Return the (x, y) coordinate for the center point of the cell that contains the specified text.  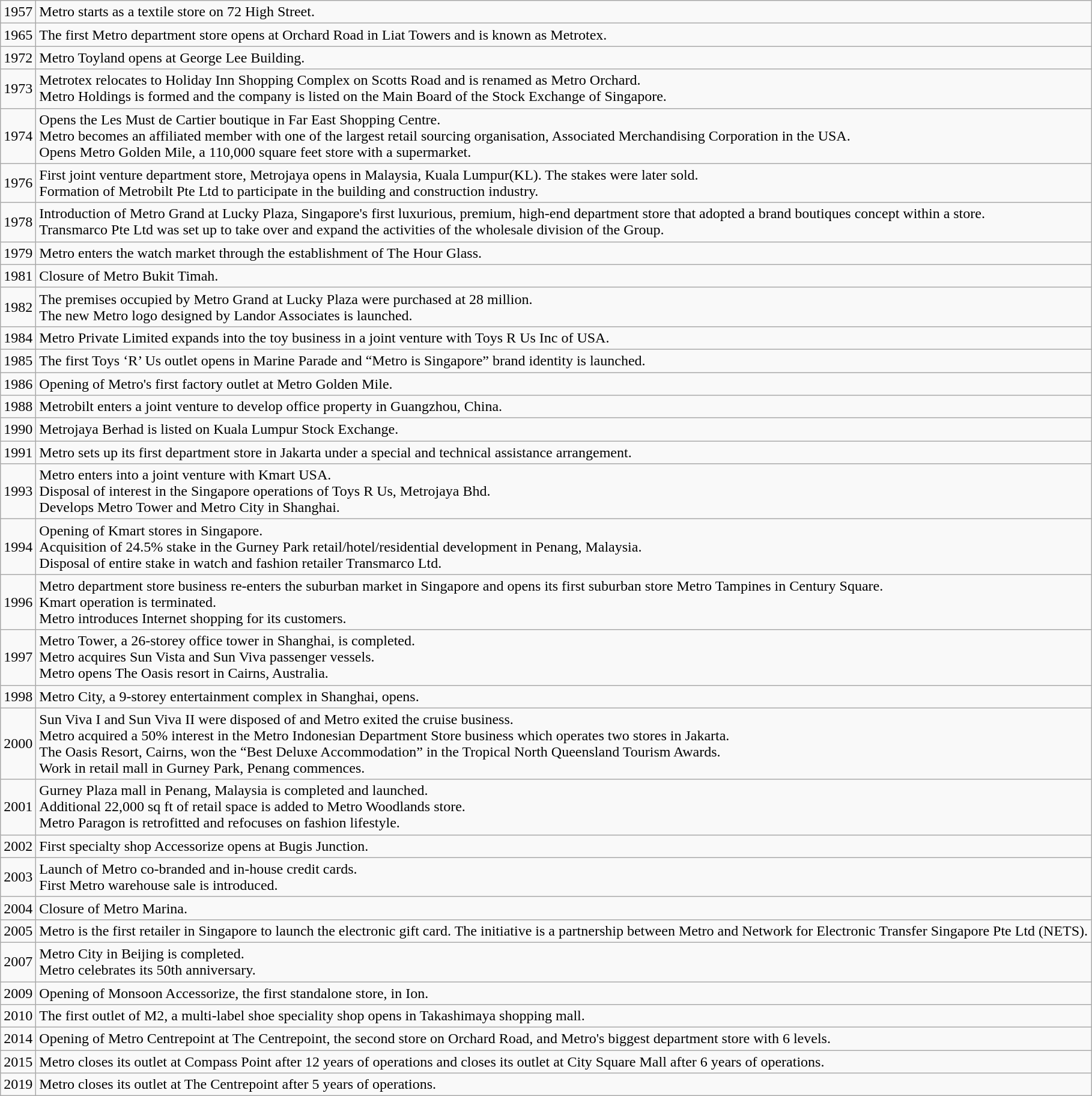
2001 (18, 807)
Metro City, a 9-storey entertainment complex in Shanghai, opens. (563, 696)
1996 (18, 602)
1973 (18, 89)
Metro City in Beijing is completed.Metro celebrates its 50th anniversary. (563, 961)
2014 (18, 1039)
2005 (18, 931)
2003 (18, 877)
Metrobilt enters a joint venture to develop office property in Guangzhou, China. (563, 407)
1981 (18, 276)
Metro starts as a textile store on 72 High Street. (563, 12)
Metro closes its outlet at The Centrepoint after 5 years of operations. (563, 1085)
1978 (18, 222)
Launch of Metro co-branded and in-house credit cards.First Metro warehouse sale is introduced. (563, 877)
Metro closes its outlet at Compass Point after 12 years of operations and closes its outlet at City Square Mall after 6 years of operations. (563, 1062)
Closure of Metro Bukit Timah. (563, 276)
2000 (18, 744)
Metro Toyland opens at George Lee Building. (563, 58)
The first Metro department store opens at Orchard Road in Liat Towers and is known as Metrotex. (563, 35)
2019 (18, 1085)
Metro Private Limited expands into the toy business in a joint venture with Toys R Us Inc of USA. (563, 338)
Closure of Metro Marina. (563, 908)
1985 (18, 361)
1972 (18, 58)
1957 (18, 12)
The premises occupied by Metro Grand at Lucky Plaza were purchased at 28 million.The new Metro logo designed by Landor Associates is launched. (563, 306)
2015 (18, 1062)
The first Toys ‘R’ Us outlet opens in Marine Parade and “Metro is Singapore” brand identity is launched. (563, 361)
1982 (18, 306)
1986 (18, 384)
1988 (18, 407)
2010 (18, 1016)
1974 (18, 136)
1990 (18, 430)
Opening of Monsoon Accessorize, the first standalone store, in Ion. (563, 993)
Opening of Metro Centrepoint at The Centrepoint, the second store on Orchard Road, and Metro's biggest department store with 6 levels. (563, 1039)
The first outlet of M2, a multi-label shoe speciality shop opens in Takashimaya shopping mall. (563, 1016)
Metro enters the watch market through the establishment of The Hour Glass. (563, 253)
1993 (18, 492)
2004 (18, 908)
1976 (18, 183)
2002 (18, 846)
1979 (18, 253)
2007 (18, 961)
1998 (18, 696)
1984 (18, 338)
First specialty shop Accessorize opens at Bugis Junction. (563, 846)
Metrojaya Berhad is listed on Kuala Lumpur Stock Exchange. (563, 430)
Metro sets up its first department store in Jakarta under a special and technical assistance arrangement. (563, 452)
1991 (18, 452)
1997 (18, 657)
1965 (18, 35)
Opening of Metro's first factory outlet at Metro Golden Mile. (563, 384)
1994 (18, 547)
2009 (18, 993)
